Determine the (x, y) coordinate at the center of the cell enclosing the given text.  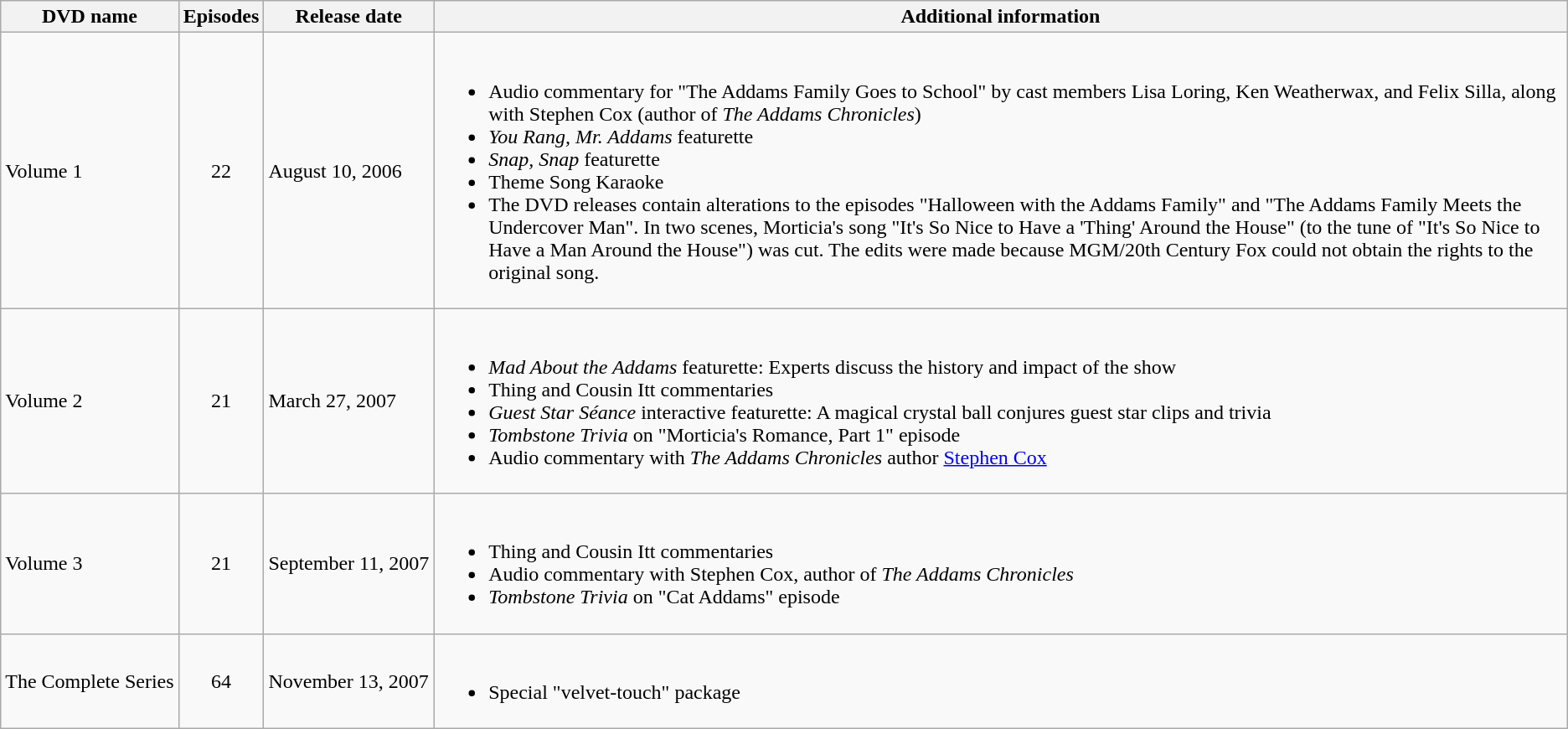
The Complete Series (90, 680)
Special "velvet-touch" package (1001, 680)
Release date (348, 17)
Volume 2 (90, 401)
Volume 3 (90, 563)
November 13, 2007 (348, 680)
Thing and Cousin Itt commentariesAudio commentary with Stephen Cox, author of The Addams ChroniclesTombstone Trivia on "Cat Addams" episode (1001, 563)
Volume 1 (90, 171)
March 27, 2007 (348, 401)
22 (221, 171)
September 11, 2007 (348, 563)
August 10, 2006 (348, 171)
Episodes (221, 17)
DVD name (90, 17)
Additional information (1001, 17)
64 (221, 680)
